Locate the cell with the specified text and output its (x, y) center coordinate. 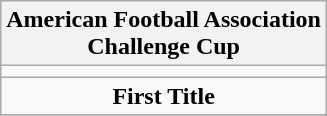
First Title (164, 96)
American Football Association Challenge Cup (164, 34)
